Identify which cell holds the provided text, then report its [X, Y] central coordinate. 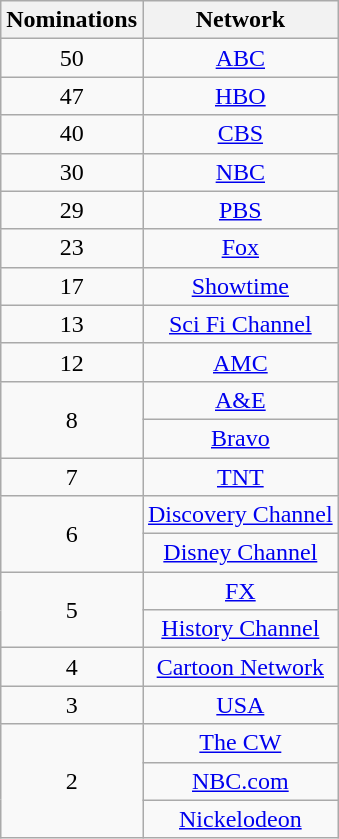
Fox [240, 248]
8 [72, 419]
29 [72, 210]
23 [72, 248]
Sci Fi Channel [240, 324]
USA [240, 705]
NBC [240, 172]
Nominations [72, 20]
History Channel [240, 629]
Network [240, 20]
CBS [240, 134]
TNT [240, 477]
AMC [240, 362]
40 [72, 134]
50 [72, 58]
47 [72, 96]
FX [240, 591]
2 [72, 781]
HBO [240, 96]
Discovery Channel [240, 515]
ABC [240, 58]
A&E [240, 400]
6 [72, 534]
3 [72, 705]
30 [72, 172]
Showtime [240, 286]
12 [72, 362]
PBS [240, 210]
Bravo [240, 438]
Nickelodeon [240, 819]
4 [72, 667]
The CW [240, 743]
17 [72, 286]
NBC.com [240, 781]
5 [72, 610]
13 [72, 324]
Disney Channel [240, 553]
Cartoon Network [240, 667]
7 [72, 477]
